For the text-containing cell, return its midpoint in [x, y] coordinate format. 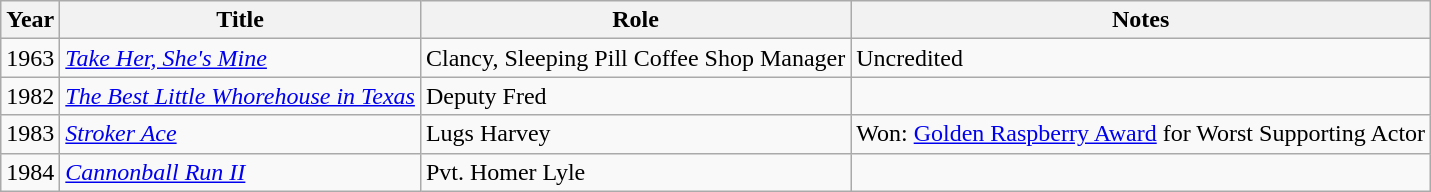
1982 [30, 96]
Take Her, She's Mine [240, 58]
Won: Golden Raspberry Award for Worst Supporting Actor [1141, 134]
The Best Little Whorehouse in Texas [240, 96]
Title [240, 20]
Lugs Harvey [635, 134]
1984 [30, 172]
1963 [30, 58]
Deputy Fred [635, 96]
Uncredited [1141, 58]
Clancy, Sleeping Pill Coffee Shop Manager [635, 58]
Notes [1141, 20]
1983 [30, 134]
Pvt. Homer Lyle [635, 172]
Year [30, 20]
Role [635, 20]
Stroker Ace [240, 134]
Cannonball Run II [240, 172]
